For the text-containing cell, return its midpoint in [X, Y] coordinate format. 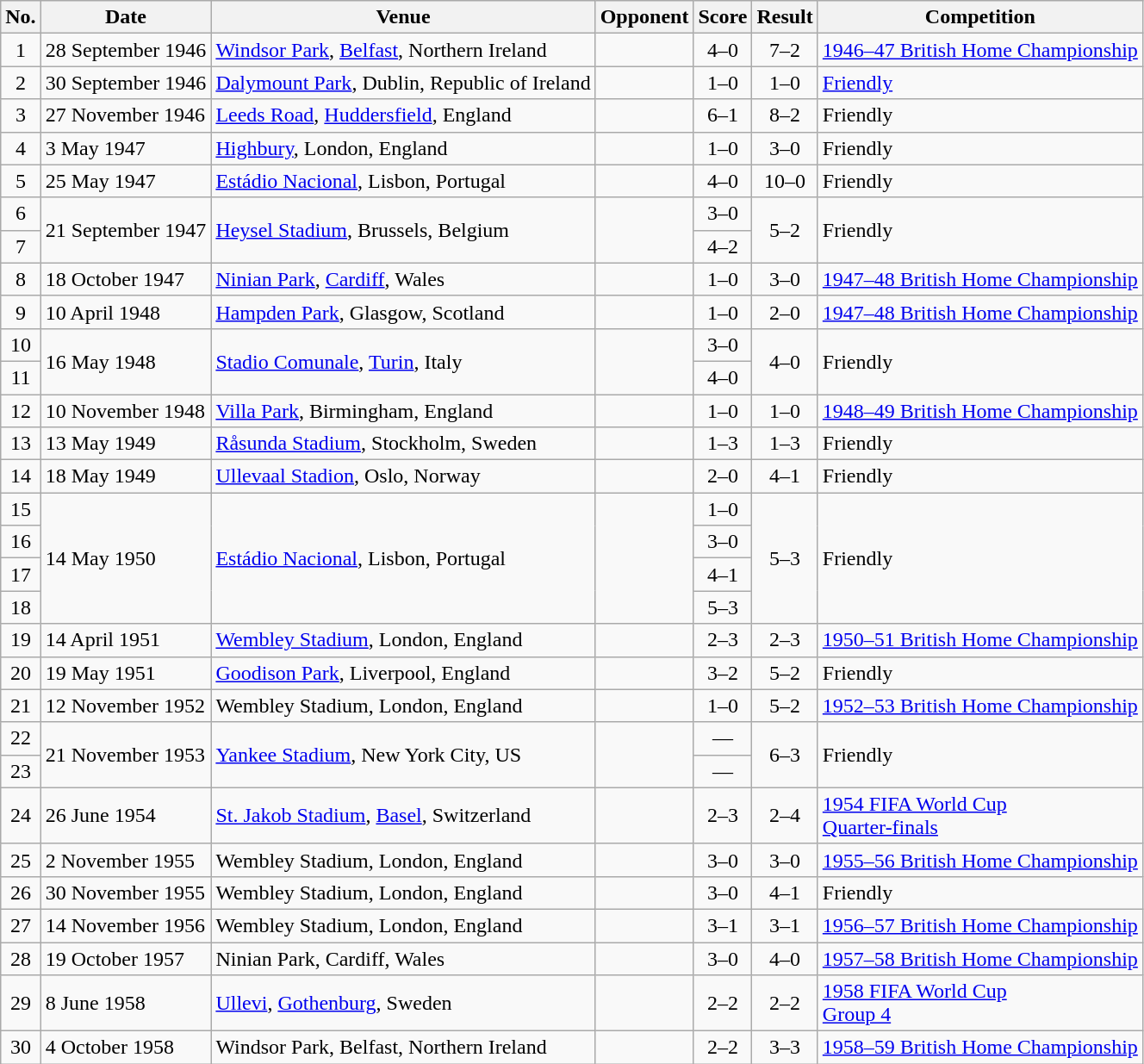
14 May 1950 [126, 558]
9 [21, 312]
6–3 [785, 755]
4 October 1958 [126, 1048]
21 September 1947 [126, 230]
Ullevi, Gothenburg, Sweden [403, 1003]
15 [21, 509]
12 November 1952 [126, 706]
27 November 1946 [126, 115]
1 [21, 50]
No. [21, 17]
1955–56 British Home Championship [980, 860]
Dalymount Park, Dublin, Republic of Ireland [403, 83]
3–3 [785, 1048]
4–2 [723, 246]
1957–58 British Home Championship [980, 959]
16 [21, 542]
22 [21, 738]
Villa Park, Birmingham, England [403, 411]
3 May 1947 [126, 148]
18 October 1947 [126, 279]
1952–53 British Home Championship [980, 706]
1954 FIFA World CupQuarter-finals [980, 815]
7 [21, 246]
3 [21, 115]
Score [723, 17]
Hampden Park, Glasgow, Scotland [403, 312]
7–2 [785, 50]
21 [21, 706]
19 [21, 640]
12 [21, 411]
1956–57 British Home Championship [980, 925]
5 [21, 181]
18 [21, 607]
26 June 1954 [126, 815]
23 [21, 771]
Ullevaal Stadion, Oslo, Norway [403, 476]
25 May 1947 [126, 181]
1948–49 British Home Championship [980, 411]
18 May 1949 [126, 476]
8 [21, 279]
Yankee Stadium, New York City, US [403, 755]
Result [785, 17]
24 [21, 815]
Highbury, London, England [403, 148]
19 May 1951 [126, 673]
3–2 [723, 673]
Opponent [644, 17]
14 April 1951 [126, 640]
1958–59 British Home Championship [980, 1048]
6 [21, 214]
Date [126, 17]
St. Jakob Stadium, Basel, Switzerland [403, 815]
2 November 1955 [126, 860]
11 [21, 377]
Leeds Road, Huddersfield, England [403, 115]
13 May 1949 [126, 444]
1950–51 British Home Championship [980, 640]
Råsunda Stadium, Stockholm, Sweden [403, 444]
1958 FIFA World CupGroup 4 [980, 1003]
2–4 [785, 815]
30 [21, 1048]
13 [21, 444]
Stadio Comunale, Turin, Italy [403, 361]
20 [21, 673]
28 September 1946 [126, 50]
8–2 [785, 115]
14 [21, 476]
29 [21, 1003]
10–0 [785, 181]
2 [21, 83]
10 April 1948 [126, 312]
21 November 1953 [126, 755]
27 [21, 925]
Goodison Park, Liverpool, England [403, 673]
28 [21, 959]
8 June 1958 [126, 1003]
17 [21, 575]
19 October 1957 [126, 959]
10 [21, 345]
Competition [980, 17]
30 September 1946 [126, 83]
25 [21, 860]
14 November 1956 [126, 925]
6–1 [723, 115]
Venue [403, 17]
10 November 1948 [126, 411]
1946–47 British Home Championship [980, 50]
4 [21, 148]
Heysel Stadium, Brussels, Belgium [403, 230]
26 [21, 893]
16 May 1948 [126, 361]
30 November 1955 [126, 893]
